Return the [X, Y] coordinate for the center point of the cell that contains the specified text.  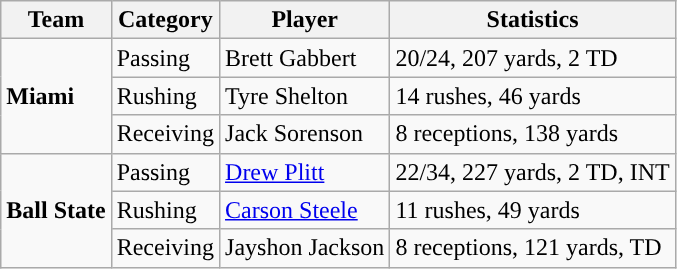
Carson Steele [305, 210]
Brett Gabbert [305, 58]
11 rushes, 49 yards [532, 210]
Team [56, 20]
20/24, 207 yards, 2 TD [532, 58]
Ball State [56, 210]
Jack Sorenson [305, 134]
Tyre Shelton [305, 96]
Jayshon Jackson [305, 248]
8 receptions, 138 yards [532, 134]
Player [305, 20]
22/34, 227 yards, 2 TD, INT [532, 172]
Statistics [532, 20]
Miami [56, 96]
8 receptions, 121 yards, TD [532, 248]
Category [165, 20]
14 rushes, 46 yards [532, 96]
Drew Plitt [305, 172]
